Identify which cell holds the provided text, then report its (X, Y) central coordinate. 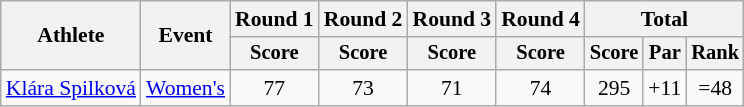
Par (664, 54)
Athlete (71, 36)
Round 3 (452, 19)
71 (452, 88)
=48 (715, 88)
Women's (186, 88)
295 (614, 88)
73 (364, 88)
Round 1 (274, 19)
Event (186, 36)
+11 (664, 88)
Round 4 (540, 19)
Klára Spilková (71, 88)
Round 2 (364, 19)
74 (540, 88)
77 (274, 88)
Total (664, 19)
Rank (715, 54)
